Pinpoint the cell where the given text exists, returning its (X, Y) midpoint coordinate. 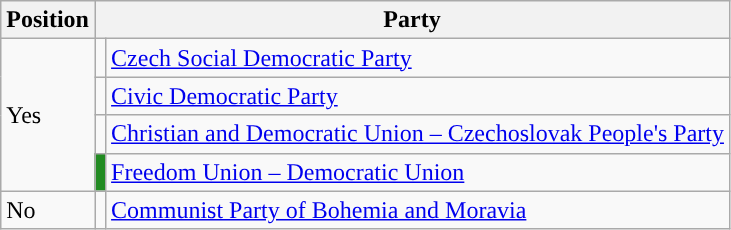
Freedom Union – Democratic Union (418, 172)
Party (412, 20)
Yes (48, 115)
Czech Social Democratic Party (418, 58)
No (48, 210)
Communist Party of Bohemia and Moravia (418, 210)
Christian and Democratic Union – Czechoslovak People's Party (418, 134)
Civic Democratic Party (418, 96)
Position (48, 20)
